Provide the [X, Y] coordinate of the cell's center where the given text is located.  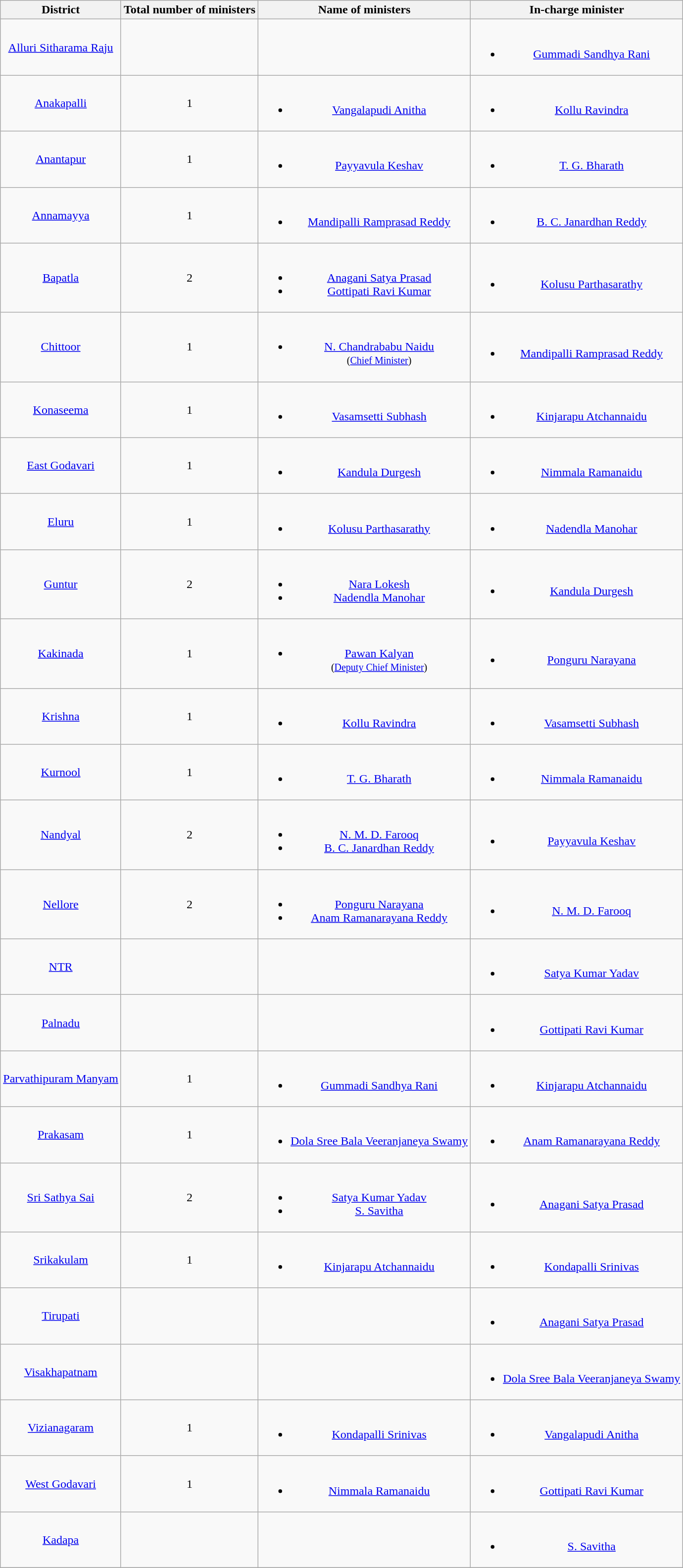
N. M. D. FarooqB. C. Janardhan Reddy [364, 835]
Ponguru Narayana [577, 653]
S. Savitha [577, 1539]
Prakasam [61, 1134]
Anakapalli [61, 103]
Kakinada [61, 653]
Konaseema [61, 410]
Ponguru NarayanaAnam Ramanarayana Reddy [364, 904]
Chittoor [61, 347]
Alluri Sitharama Raju [61, 48]
Sri Sathya Sai [61, 1197]
Visakhapatnam [61, 1372]
Guntur [61, 584]
In-charge minister [577, 10]
Satya Kumar YadavS. Savitha [364, 1197]
East Godavari [61, 465]
Anantapur [61, 159]
Vizianagaram [61, 1427]
Anam Ramanarayana Reddy [577, 1134]
Nara LokeshNadendla Manohar [364, 584]
West Godavari [61, 1484]
Total number of ministers [189, 10]
Kadapa [61, 1539]
Nellore [61, 904]
Name of ministers [364, 10]
Annamayya [61, 215]
Satya Kumar Yadav [577, 967]
Bapatla [61, 278]
Palnadu [61, 1023]
Kurnool [61, 772]
B. C. Janardhan Reddy [577, 215]
Nandyal [61, 835]
Krishna [61, 716]
Parvathipuram Manyam [61, 1079]
NTR [61, 967]
Eluru [61, 522]
Anagani Satya PrasadGottipati Ravi Kumar [364, 278]
Nadendla Manohar [577, 522]
N. M. D. Farooq [577, 904]
District [61, 10]
N. Chandrababu Naidu(Chief Minister) [364, 347]
Pawan Kalyan(Deputy Chief Minister) [364, 653]
Tirupati [61, 1316]
Srikakulam [61, 1260]
